Return [X, Y] of the center of cell containing provided text 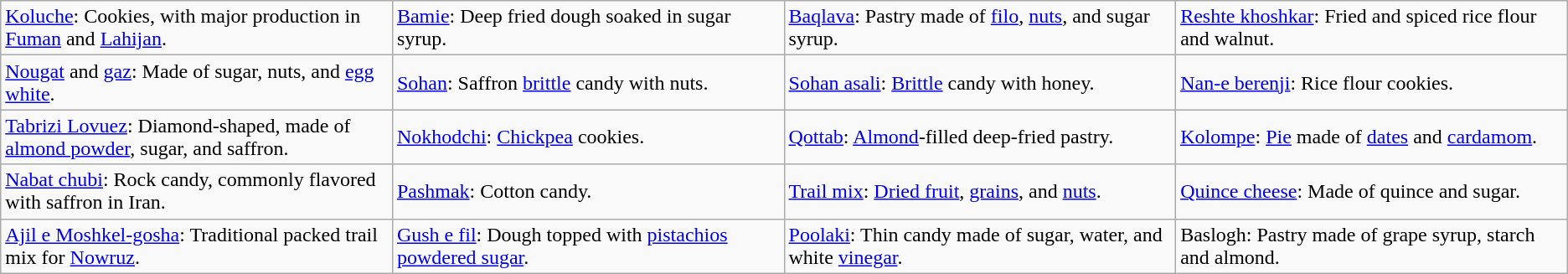
Gush e fil: Dough topped with pistachios powdered sugar. [588, 246]
Nokhodchi: Chickpea cookies. [588, 137]
Reshte khoshkar: Fried and spiced rice flour and walnut. [1372, 28]
Quince cheese: Made of quince and sugar. [1372, 191]
Bamie: Deep fried dough soaked in sugar syrup. [588, 28]
Kolompe: Pie made of dates and cardamom. [1372, 137]
Sohan: Saffron brittle candy with nuts. [588, 82]
Qottab: Almond-filled deep-fried pastry. [980, 137]
Nabat chubi: Rock candy, commonly flavored with saffron in Iran. [197, 191]
Nougat and gaz: Made of sugar, nuts, and egg white. [197, 82]
Ajil e Moshkel-gosha: Traditional packed trail mix for Nowruz. [197, 246]
Nan-e berenji: Rice flour cookies. [1372, 82]
Baslogh: Pastry made of grape syrup, starch and almond. [1372, 246]
Sohan asali: Brittle candy with honey. [980, 82]
Poolaki: Thin candy made of sugar, water, and white vinegar. [980, 246]
Tabrizi Lovuez: Diamond-shaped, made of almond powder, sugar, and saffron. [197, 137]
Pashmak: Cotton candy. [588, 191]
Trail mix: Dried fruit, grains, and nuts. [980, 191]
Koluche: Cookies, with major production in Fuman and Lahijan. [197, 28]
Baqlava: Pastry made of filo, nuts, and sugar syrup. [980, 28]
